Identify which cell holds the provided text, then report its (x, y) central coordinate. 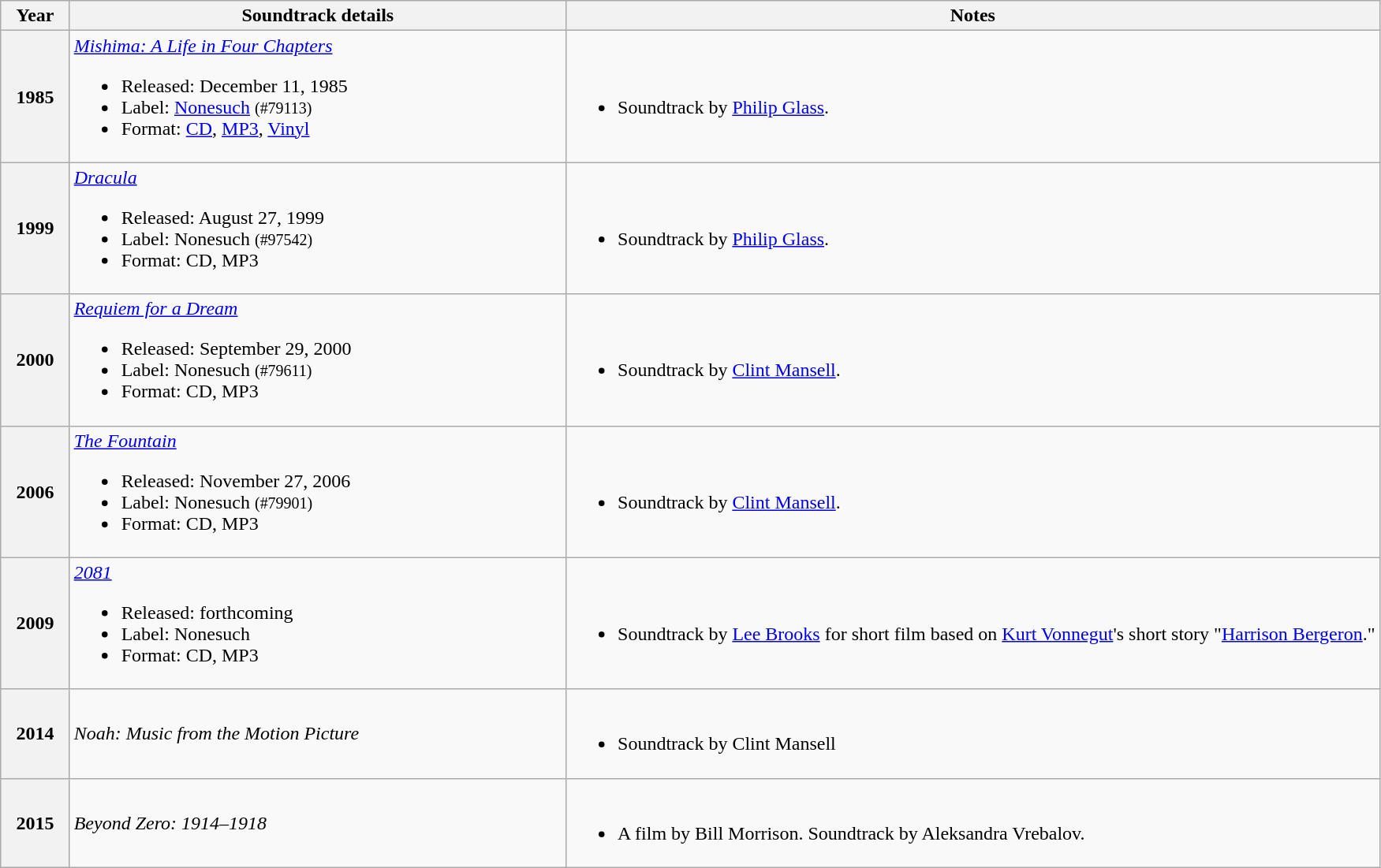
Year (35, 16)
1999 (35, 229)
Soundtrack by Clint Mansell (973, 733)
Requiem for a DreamReleased: September 29, 2000Label: Nonesuch (#79611)Format: CD, MP3 (317, 359)
2014 (35, 733)
DraculaReleased: August 27, 1999Label: Nonesuch (#97542)Format: CD, MP3 (317, 229)
Beyond Zero: 1914–1918 (317, 823)
2000 (35, 359)
Noah: Music from the Motion Picture (317, 733)
Soundtrack details (317, 16)
A film by Bill Morrison. Soundtrack by Aleksandra Vrebalov. (973, 823)
2015 (35, 823)
Soundtrack by Lee Brooks for short film based on Kurt Vonnegut's short story "Harrison Bergeron." (973, 623)
Notes (973, 16)
2006 (35, 492)
The FountainReleased: November 27, 2006Label: Nonesuch (#79901)Format: CD, MP3 (317, 492)
2009 (35, 623)
1985 (35, 96)
Mishima: A Life in Four ChaptersReleased: December 11, 1985Label: Nonesuch (#79113)Format: CD, MP3, Vinyl (317, 96)
2081Released: forthcomingLabel: NonesuchFormat: CD, MP3 (317, 623)
